Scan for the cell matching the given text and deliver its [x, y] coordinate at center. 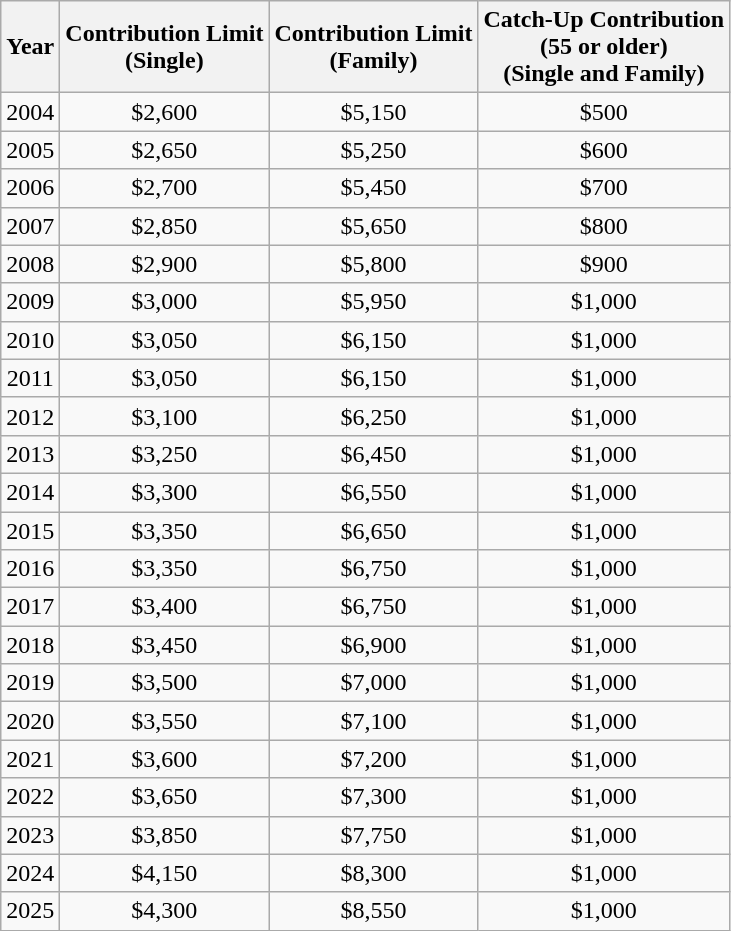
$3,300 [164, 492]
Year [30, 47]
$4,150 [164, 873]
2023 [30, 835]
$3,250 [164, 454]
$700 [604, 188]
$600 [604, 150]
$2,900 [164, 264]
$3,650 [164, 797]
$6,650 [374, 531]
2004 [30, 112]
$6,550 [374, 492]
2005 [30, 150]
$3,400 [164, 607]
2016 [30, 569]
2011 [30, 378]
2014 [30, 492]
$4,300 [164, 911]
2019 [30, 683]
2006 [30, 188]
$7,200 [374, 759]
2021 [30, 759]
2015 [30, 531]
2022 [30, 797]
$7,000 [374, 683]
$6,450 [374, 454]
Catch-Up Contribution (55 or older) (Single and Family) [604, 47]
$3,550 [164, 721]
$3,500 [164, 683]
2025 [30, 911]
$2,600 [164, 112]
$5,450 [374, 188]
$5,250 [374, 150]
Contribution Limit (Single) [164, 47]
$3,600 [164, 759]
$3,450 [164, 645]
2020 [30, 721]
$7,100 [374, 721]
2009 [30, 302]
2010 [30, 340]
2012 [30, 416]
Contribution Limit (Family) [374, 47]
$2,650 [164, 150]
$5,650 [374, 226]
$5,950 [374, 302]
$2,700 [164, 188]
$900 [604, 264]
$5,800 [374, 264]
$7,750 [374, 835]
$500 [604, 112]
$6,250 [374, 416]
$2,850 [164, 226]
$3,850 [164, 835]
$3,000 [164, 302]
2024 [30, 873]
$6,900 [374, 645]
2013 [30, 454]
2007 [30, 226]
$8,300 [374, 873]
2018 [30, 645]
$800 [604, 226]
2008 [30, 264]
$8,550 [374, 911]
$7,300 [374, 797]
$5,150 [374, 112]
$3,100 [164, 416]
2017 [30, 607]
